Scan for the cell matching the given text and deliver its (x, y) coordinate at center. 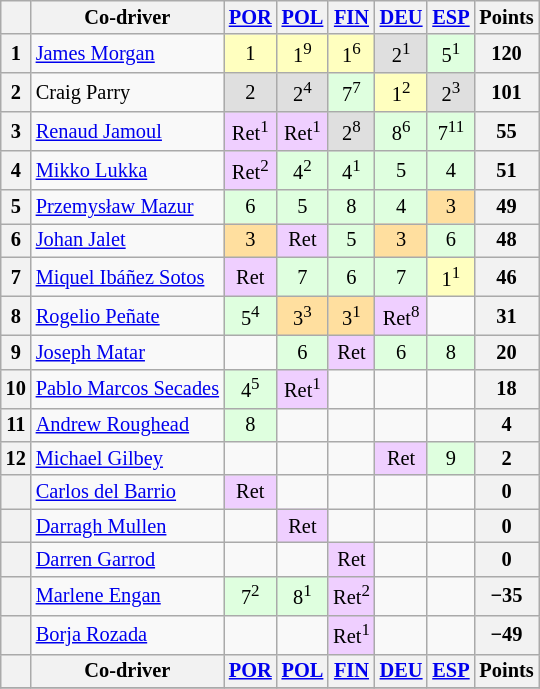
81 (303, 596)
−49 (506, 634)
55 (506, 132)
Rogelio Peñate (128, 316)
28 (351, 132)
20 (506, 352)
120 (506, 54)
33 (303, 316)
Renaud Jamoul (128, 132)
23 (450, 92)
16 (351, 54)
10 (16, 388)
Ret8 (402, 316)
−35 (506, 596)
Johan Jalet (128, 240)
Mikko Lukka (128, 170)
711 (450, 132)
Michael Gilbey (128, 458)
Craig Parry (128, 92)
101 (506, 92)
86 (402, 132)
Darragh Mullen (128, 526)
Pablo Marcos Secades (128, 388)
46 (506, 276)
45 (250, 388)
Darren Garrod (128, 559)
Przemysław Mazur (128, 207)
18 (506, 388)
Miquel Ibáñez Sotos (128, 276)
41 (351, 170)
Borja Rozada (128, 634)
Joseph Matar (128, 352)
James Morgan (128, 54)
48 (506, 240)
Andrew Roughead (128, 425)
54 (250, 316)
19 (303, 54)
24 (303, 92)
Carlos del Barrio (128, 492)
72 (250, 596)
42 (303, 170)
49 (506, 207)
Marlene Engan (128, 596)
21 (402, 54)
77 (351, 92)
